Find where the given text appears and provide that cell's center as (x, y) coordinate. 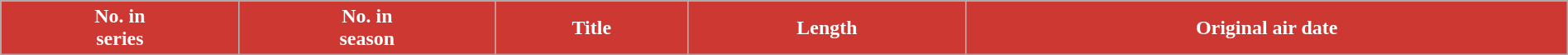
Title (592, 28)
No. inseason (367, 28)
Original air date (1267, 28)
No. inseries (120, 28)
Length (827, 28)
